Return the [X, Y] coordinate for the center point of the cell that contains the specified text.  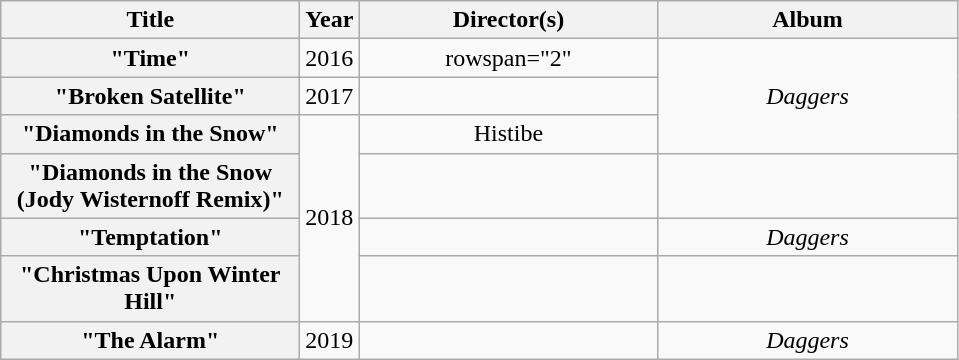
"The Alarm" [150, 340]
"Diamonds in the Snow (Jody Wisternoff Remix)" [150, 186]
"Diamonds in the Snow" [150, 134]
2017 [330, 96]
Album [808, 20]
"Broken Satellite" [150, 96]
Title [150, 20]
Year [330, 20]
"Christmas Upon Winter Hill" [150, 288]
2018 [330, 218]
2016 [330, 58]
rowspan="2" [508, 58]
Director(s) [508, 20]
2019 [330, 340]
"Time" [150, 58]
Histibe [508, 134]
"Temptation" [150, 237]
